Locate the cell with the specified text and output its (X, Y) center coordinate. 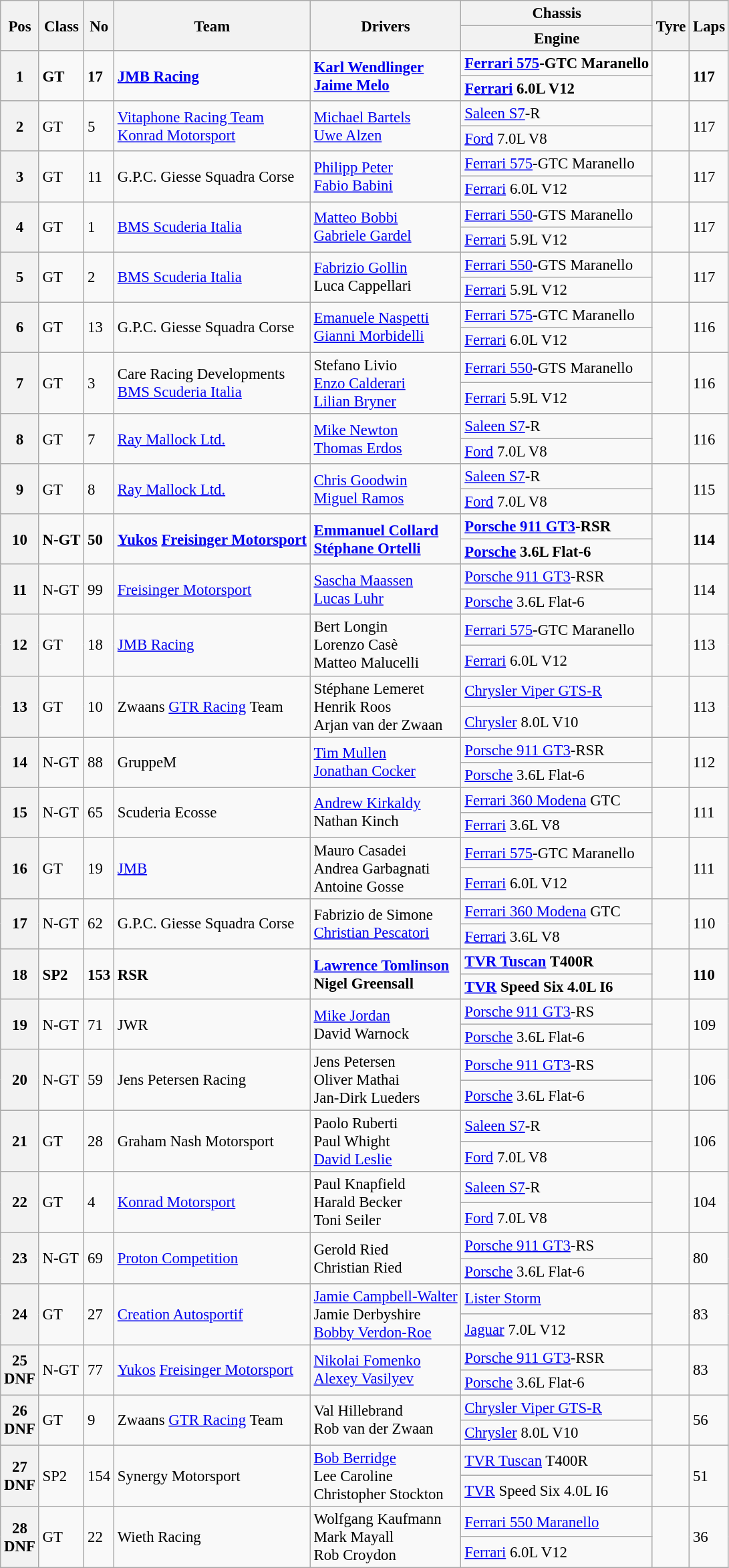
Mike Newton Thomas Erdos (386, 438)
14 (20, 762)
Fabrizio de Simone Christian Pescatori (386, 924)
99 (99, 590)
Philipp Peter Fabio Babini (386, 176)
Val Hillebrand Rob van der Zwaan (386, 1420)
Wolfgang Kaufmann Mark Mayall Rob Croydon (386, 1537)
Scuderia Ecosse (212, 813)
115 (710, 489)
Chris Goodwin Miguel Ramos (386, 489)
Bert Longin Lorenzo Casè Matteo Malucelli (386, 646)
Synergy Motorsport (212, 1476)
Tyre (671, 25)
154 (99, 1476)
Vitaphone Racing Team Konrad Motorsport (212, 126)
112 (710, 762)
Sascha Maassen Lucas Luhr (386, 590)
Engine (557, 39)
20 (20, 1080)
Emanuele Naspetti Gianni Morbidelli (386, 328)
Ferrari 550 Maranello (557, 1522)
Team (212, 25)
21 (20, 1142)
80 (710, 1258)
104 (710, 1203)
GruppeM (212, 762)
RSR (212, 974)
No (99, 25)
62 (99, 924)
15 (20, 813)
26DNF (20, 1420)
Wieth Racing (212, 1537)
Lawrence Tomlinson Nigel Greensall (386, 974)
27DNF (20, 1476)
Matteo Bobbi Gabriele Gardel (386, 227)
51 (710, 1476)
Nikolai Fomenko Alexey Vasilyev (386, 1370)
Karl Wendlinger Jaime Melo (386, 76)
25DNF (20, 1370)
153 (99, 974)
Care Racing Developments BMS Scuderia Italia (212, 383)
50 (99, 539)
23 (20, 1258)
59 (99, 1080)
Chassis (557, 13)
Bob Berridge Lee Caroline Christopher Stockton (386, 1476)
16 (20, 868)
Fabrizio Gollin Luca Cappellari (386, 277)
Konrad Motorsport (212, 1203)
JMB (212, 868)
36 (710, 1537)
28 (99, 1142)
Stefano Livio Enzo Calderari Lilian Bryner (386, 383)
Tim Mullen Jonathan Cocker (386, 762)
Gerold Ried Christian Ried (386, 1258)
71 (99, 1024)
Mauro Casadei Andrea Garbagnati Antoine Gosse (386, 868)
27 (99, 1314)
6 (20, 328)
109 (710, 1024)
Jaguar 7.0L V12 (557, 1329)
Stéphane Lemeret Henrik Roos Arjan van der Zwaan (386, 706)
Michael Bartels Uwe Alzen (386, 126)
65 (99, 813)
Freisinger Motorsport (212, 590)
Creation Autosportif (212, 1314)
Drivers (386, 25)
24 (20, 1314)
Andrew Kirkaldy Nathan Kinch (386, 813)
69 (99, 1258)
12 (20, 646)
77 (99, 1370)
Pos (20, 25)
56 (710, 1420)
Paul Knapfield Harald Becker Toni Seiler (386, 1203)
28DNF (20, 1537)
Jamie Campbell-Walter Jamie Derbyshire Bobby Verdon-Roe (386, 1314)
Lister Storm (557, 1299)
Class (61, 25)
Jens Petersen Racing (212, 1080)
88 (99, 762)
Graham Nash Motorsport (212, 1142)
Mike Jordan David Warnock (386, 1024)
Proton Competition (212, 1258)
JWR (212, 1024)
Jens Petersen Oliver Mathai Jan-Dirk Lueders (386, 1080)
Paolo Ruberti Paul Whight David Leslie (386, 1142)
Laps (710, 25)
Emmanuel Collard Stéphane Ortelli (386, 539)
